Determine the (x, y) coordinate at the center of the cell enclosing the given text.  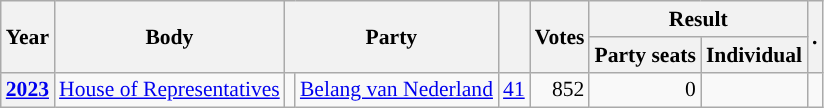
852 (560, 90)
House of Representatives (170, 90)
Votes (560, 36)
2023 (28, 90)
Party (392, 36)
Year (28, 36)
Individual (754, 55)
0 (644, 90)
Result (698, 19)
41 (514, 90)
. (815, 36)
Body (170, 36)
Party seats (644, 55)
Belang van Nederland (396, 90)
